Return the [x, y] coordinate for the center point of the cell that contains the specified text.  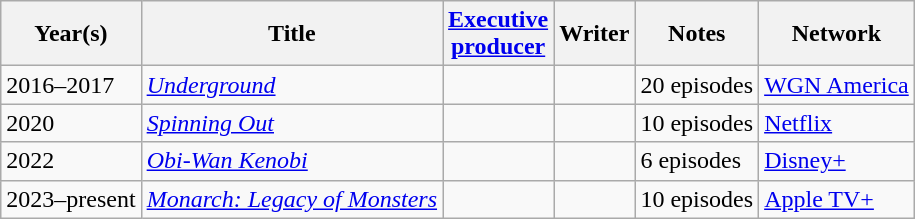
Underground [292, 85]
Apple TV+ [837, 199]
2016–2017 [71, 85]
Title [292, 34]
Obi-Wan Kenobi [292, 161]
Monarch: Legacy of Monsters [292, 199]
2022 [71, 161]
6 episodes [697, 161]
WGN America [837, 85]
Year(s) [71, 34]
Spinning Out [292, 123]
Writer [594, 34]
2020 [71, 123]
Executiveproducer [498, 34]
2023–present [71, 199]
Disney+ [837, 161]
Notes [697, 34]
Network [837, 34]
Netflix [837, 123]
20 episodes [697, 85]
